Find where the given text appears and provide that cell's center as (X, Y) coordinate. 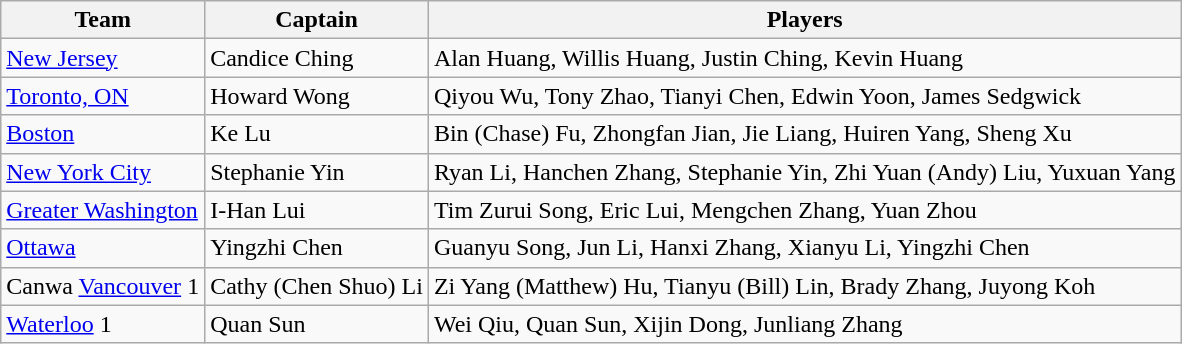
Stephanie Yin (317, 172)
Ke Lu (317, 134)
New York City (103, 172)
Greater Washington (103, 210)
Yingzhi Chen (317, 248)
Canwa Vancouver 1 (103, 286)
Wei Qiu, Quan Sun, Xijin Dong, Junliang Zhang (804, 324)
Cathy (Chen Shuo) Li (317, 286)
Howard Wong (317, 96)
New Jersey (103, 58)
Tim Zurui Song, Eric Lui, Mengchen Zhang, Yuan Zhou (804, 210)
Boston (103, 134)
Players (804, 20)
Qiyou Wu, Tony Zhao, Tianyi Chen, Edwin Yoon, James Sedgwick (804, 96)
Candice Ching (317, 58)
Guanyu Song, Jun Li, Hanxi Zhang, Xianyu Li, Yingzhi Chen (804, 248)
Zi Yang (Matthew) Hu, Tianyu (Bill) Lin, Brady Zhang, Juyong Koh (804, 286)
Ottawa (103, 248)
Team (103, 20)
Toronto, ON (103, 96)
I-Han Lui (317, 210)
Waterloo 1 (103, 324)
Quan Sun (317, 324)
Alan Huang, Willis Huang, Justin Ching, Kevin Huang (804, 58)
Captain (317, 20)
Ryan Li, Hanchen Zhang, Stephanie Yin, Zhi Yuan (Andy) Liu, Yuxuan Yang (804, 172)
Bin (Chase) Fu, Zhongfan Jian, Jie Liang, Huiren Yang, Sheng Xu (804, 134)
